Return [X, Y] of the center of cell containing provided text 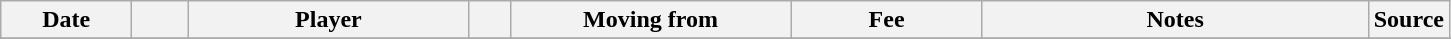
Player [328, 20]
Moving from [650, 20]
Date [66, 20]
Source [1408, 20]
Fee [886, 20]
Notes [1175, 20]
